Provide the (X, Y) coordinate of the cell's center where the given text is located.  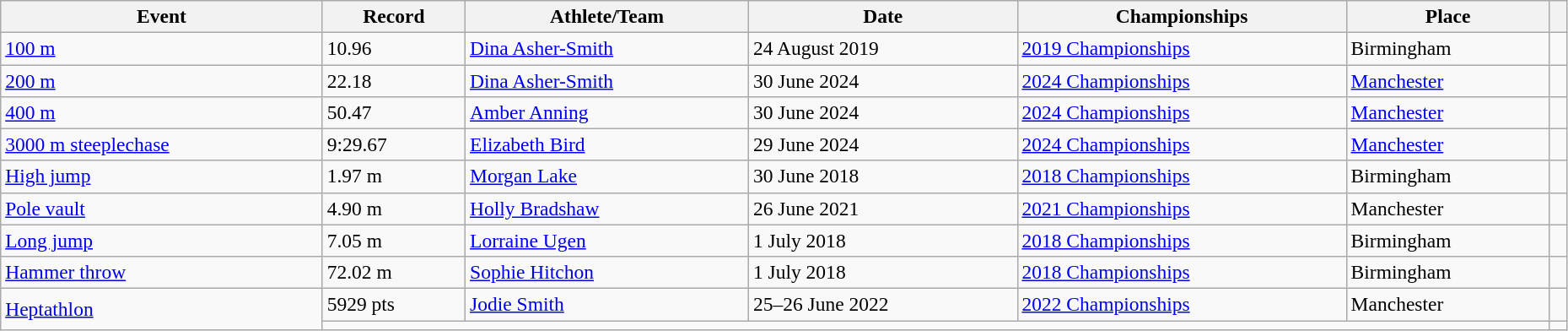
29 June 2024 (882, 144)
Sophie Hitchon (607, 272)
25–26 June 2022 (882, 304)
2019 Championships (1182, 48)
26 June 2021 (882, 209)
22.18 (393, 80)
200 m (162, 80)
3000 m steeplechase (162, 144)
Heptathlon (162, 309)
400 m (162, 112)
Record (393, 16)
Elizabeth Bird (607, 144)
Championships (1182, 16)
4.90 m (393, 209)
1.97 m (393, 176)
Hammer throw (162, 272)
Jodie Smith (607, 304)
30 June 2018 (882, 176)
High jump (162, 176)
Long jump (162, 241)
9:29.67 (393, 144)
Amber Anning (607, 112)
100 m (162, 48)
2021 Championships (1182, 209)
Holly Bradshaw (607, 209)
10.96 (393, 48)
Athlete/Team (607, 16)
Date (882, 16)
5929 pts (393, 304)
Pole vault (162, 209)
Place (1447, 16)
2022 Championships (1182, 304)
7.05 m (393, 241)
Lorraine Ugen (607, 241)
72.02 m (393, 272)
24 August 2019 (882, 48)
Morgan Lake (607, 176)
50.47 (393, 112)
Event (162, 16)
